Detect which cell encompasses the target text, then output its [X, Y] center coordinate. 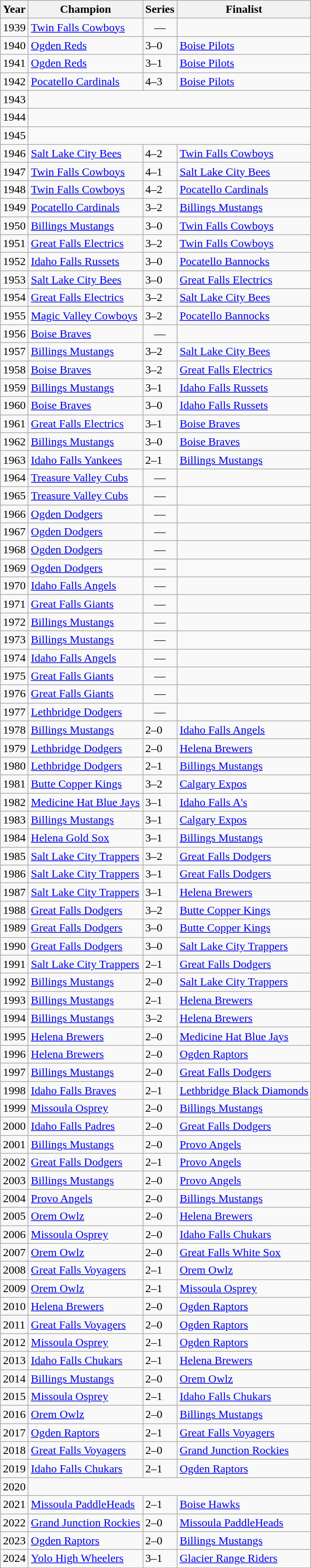
1948 [14, 189]
1966 [14, 514]
2003 [14, 1180]
2012 [14, 1342]
1943 [14, 99]
1985 [14, 856]
1971 [14, 604]
2024 [14, 1559]
1959 [14, 388]
Champion [86, 9]
2023 [14, 1541]
1967 [14, 532]
2005 [14, 1216]
Idaho Falls A's [244, 802]
1979 [14, 748]
2014 [14, 1379]
2009 [14, 1288]
1946 [14, 153]
1973 [14, 640]
1997 [14, 1072]
2016 [14, 1415]
1982 [14, 802]
Glacier Range Riders [244, 1559]
2018 [14, 1451]
2021 [14, 1505]
1972 [14, 622]
1950 [14, 226]
1970 [14, 586]
1969 [14, 568]
1983 [14, 820]
1988 [14, 910]
1992 [14, 982]
1953 [14, 280]
Magic Valley Cowboys [86, 316]
1986 [14, 874]
1947 [14, 171]
1949 [14, 207]
1989 [14, 928]
1974 [14, 658]
1956 [14, 334]
1984 [14, 838]
1962 [14, 442]
Great Falls White Sox [244, 1252]
Idaho Falls Braves [86, 1090]
1940 [14, 45]
1990 [14, 946]
1951 [14, 244]
1977 [14, 712]
1964 [14, 478]
2017 [14, 1433]
1955 [14, 316]
1945 [14, 135]
1975 [14, 676]
2008 [14, 1270]
2001 [14, 1144]
1957 [14, 352]
1995 [14, 1036]
2015 [14, 1397]
Lethbridge Black Diamonds [244, 1090]
1976 [14, 694]
Series [160, 9]
2019 [14, 1469]
1987 [14, 892]
1998 [14, 1090]
Yolo High Wheelers [86, 1559]
1960 [14, 406]
1952 [14, 262]
2002 [14, 1162]
4–1 [160, 171]
2010 [14, 1306]
Year [14, 9]
1994 [14, 1018]
1941 [14, 63]
1942 [14, 81]
Helena Gold Sox [86, 838]
2000 [14, 1126]
2004 [14, 1198]
Idaho Falls Padres [86, 1126]
2011 [14, 1324]
2007 [14, 1252]
Finalist [244, 9]
1991 [14, 964]
1939 [14, 27]
1954 [14, 298]
1958 [14, 370]
2006 [14, 1234]
1980 [14, 766]
1965 [14, 496]
2020 [14, 1487]
1999 [14, 1108]
2013 [14, 1360]
1981 [14, 784]
1996 [14, 1054]
1961 [14, 424]
Idaho Falls Yankees [86, 460]
1968 [14, 550]
Boise Hawks [244, 1505]
2022 [14, 1523]
4–3 [160, 81]
1993 [14, 1000]
1978 [14, 730]
1963 [14, 460]
1944 [14, 117]
